Determine the [X, Y] coordinate at the center of the cell enclosing the given text.  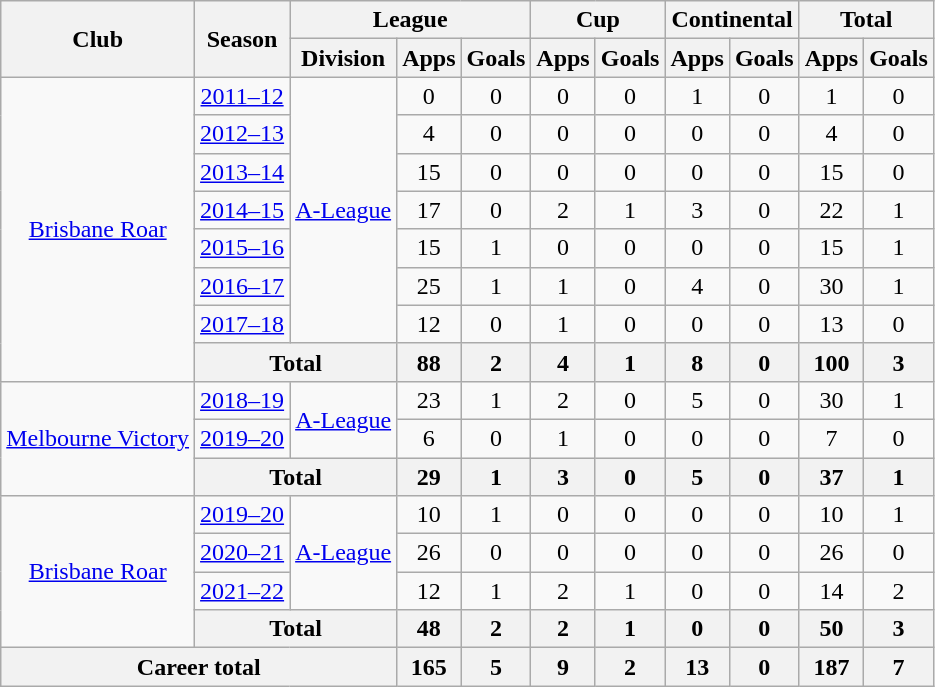
2020–21 [242, 553]
2018–19 [242, 400]
37 [831, 477]
2021–22 [242, 591]
2015–16 [242, 248]
Career total [199, 667]
Club [98, 39]
88 [429, 362]
2011–12 [242, 96]
Cup [598, 20]
25 [429, 286]
100 [831, 362]
2016–17 [242, 286]
2013–14 [242, 172]
29 [429, 477]
17 [429, 210]
9 [563, 667]
165 [429, 667]
6 [429, 438]
Continental [732, 20]
8 [697, 362]
48 [429, 629]
Melbourne Victory [98, 438]
Season [242, 39]
Division [344, 58]
22 [831, 210]
187 [831, 667]
2012–13 [242, 134]
23 [429, 400]
2017–18 [242, 324]
League [410, 20]
14 [831, 591]
2014–15 [242, 210]
50 [831, 629]
